For the text-containing cell, return its midpoint in (x, y) coordinate format. 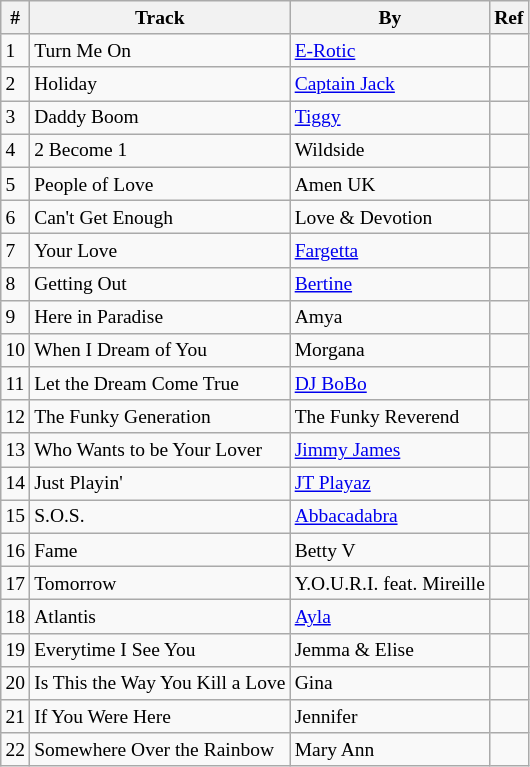
2 Become 1 (160, 150)
Your Love (160, 250)
6 (16, 216)
5 (16, 184)
Morgana (390, 350)
3 (16, 118)
22 (16, 750)
Atlantis (160, 616)
Is This the Way You Kill a Love (160, 682)
13 (16, 450)
Getting Out (160, 284)
Ref (510, 18)
8 (16, 284)
People of Love (160, 184)
The Funky Generation (160, 416)
Let the Dream Come True (160, 384)
16 (16, 550)
21 (16, 716)
Abbacadabra (390, 516)
Love & Devotion (390, 216)
Jennifer (390, 716)
If You Were Here (160, 716)
DJ BoBo (390, 384)
Amen UK (390, 184)
10 (16, 350)
1 (16, 50)
20 (16, 682)
Here in Paradise (160, 316)
12 (16, 416)
Can't Get Enough (160, 216)
4 (16, 150)
When I Dream of You (160, 350)
JT Playaz (390, 484)
The Funky Reverend (390, 416)
Bertine (390, 284)
Daddy Boom (160, 118)
Somewhere Over the Rainbow (160, 750)
2 (16, 84)
Everytime I See You (160, 650)
Gina (390, 682)
Who Wants to be Your Lover (160, 450)
Captain Jack (390, 84)
Tomorrow (160, 584)
7 (16, 250)
By (390, 18)
Wildside (390, 150)
11 (16, 384)
S.O.S. (160, 516)
14 (16, 484)
Betty V (390, 550)
Fargetta (390, 250)
Turn Me On (160, 50)
Track (160, 18)
Fame (160, 550)
18 (16, 616)
17 (16, 584)
Just Playin' (160, 484)
Tiggy (390, 118)
Y.O.U.R.I. feat. Mireille (390, 584)
19 (16, 650)
Jemma & Elise (390, 650)
Ayla (390, 616)
Mary Ann (390, 750)
Jimmy James (390, 450)
# (16, 18)
E-Rotic (390, 50)
Amya (390, 316)
15 (16, 516)
Holiday (160, 84)
9 (16, 316)
